For the text-containing cell, return its midpoint in (X, Y) coordinate format. 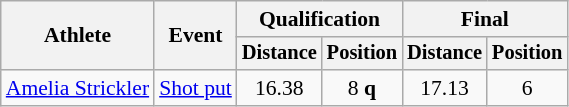
8 q (362, 88)
Amelia Strickler (78, 88)
16.38 (280, 88)
17.13 (444, 88)
Athlete (78, 36)
6 (527, 88)
Event (196, 36)
Final (484, 19)
Shot put (196, 88)
Qualification (320, 19)
